Search for the cell housing the specified text and yield its (x, y) center coordinate. 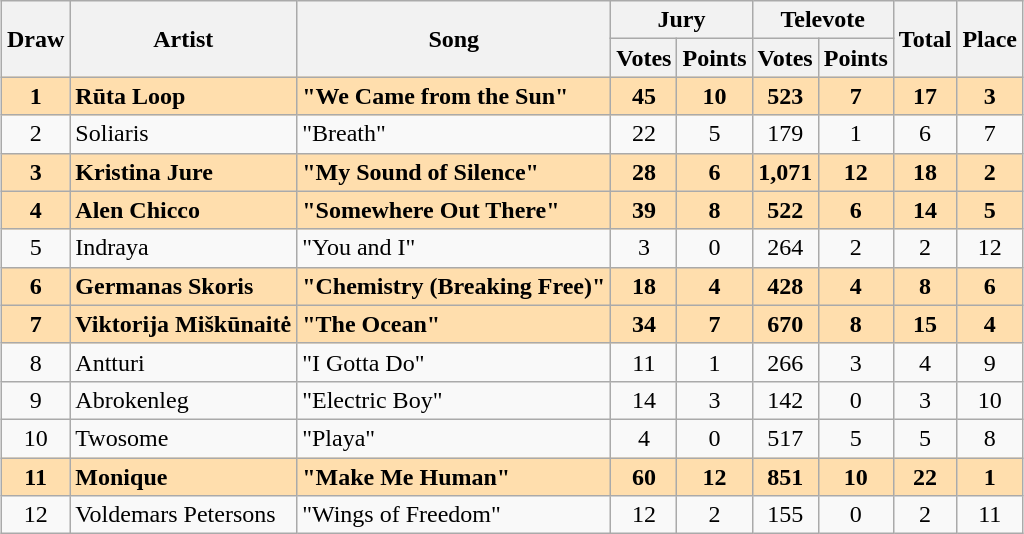
Jury (682, 20)
155 (785, 515)
"My Sound of Silence" (454, 172)
"The Ocean" (454, 324)
266 (785, 362)
142 (785, 400)
851 (785, 477)
15 (925, 324)
Rūta Loop (184, 96)
428 (785, 286)
179 (785, 134)
Germanas Skoris (184, 286)
Monique (184, 477)
Televote (822, 20)
Voldemars Petersons (184, 515)
Artist (184, 39)
"Electric Boy" (454, 400)
Alen Chicco (184, 210)
Total (925, 39)
Draw (35, 39)
Antturi (184, 362)
"Wings of Freedom" (454, 515)
"Make Me Human" (454, 477)
Abrokenleg (184, 400)
Place (990, 39)
"Breath" (454, 134)
"I Gotta Do" (454, 362)
Viktorija Miškūnaitė (184, 324)
"Somewhere Out There" (454, 210)
Indraya (184, 248)
523 (785, 96)
17 (925, 96)
45 (644, 96)
"Chemistry (Breaking Free)" (454, 286)
1,071 (785, 172)
"We Came from the Sun" (454, 96)
"Playa" (454, 438)
670 (785, 324)
Twosome (184, 438)
522 (785, 210)
Song (454, 39)
Kristina Jure (184, 172)
39 (644, 210)
34 (644, 324)
28 (644, 172)
60 (644, 477)
"You and I" (454, 248)
517 (785, 438)
264 (785, 248)
Soliaris (184, 134)
